Detect which cell encompasses the target text, then output its (X, Y) center coordinate. 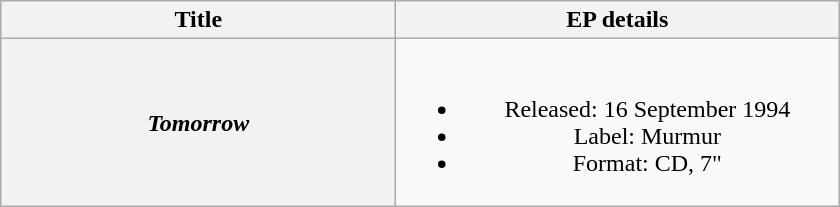
Tomorrow (198, 122)
Title (198, 20)
Released: 16 September 1994Label: MurmurFormat: CD, 7" (618, 122)
EP details (618, 20)
